Identify which cell holds the provided text, then report its [x, y] central coordinate. 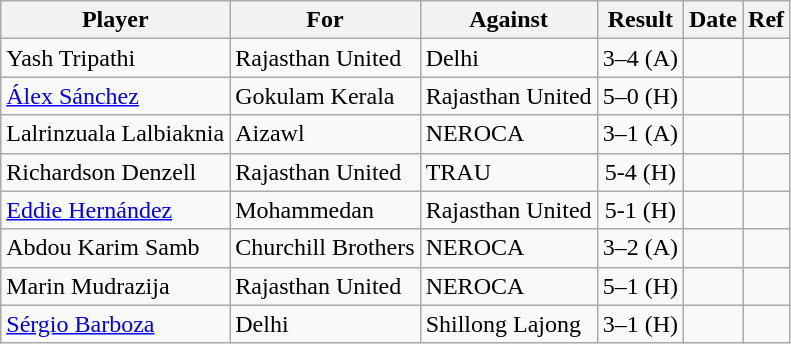
Álex Sánchez [116, 96]
Eddie Hernández [116, 210]
TRAU [508, 172]
Churchill Brothers [325, 248]
For [325, 20]
Aizawl [325, 134]
Date [714, 20]
Yash Tripathi [116, 58]
3–1 (H) [640, 324]
Player [116, 20]
Ref [766, 20]
Sérgio Barboza [116, 324]
Mohammedan [325, 210]
5–1 (H) [640, 286]
Abdou Karim Samb [116, 248]
3–1 (A) [640, 134]
Marin Mudrazija [116, 286]
Against [508, 20]
3–4 (A) [640, 58]
5–0 (H) [640, 96]
3–2 (A) [640, 248]
Shillong Lajong [508, 324]
5-4 (H) [640, 172]
5-1 (H) [640, 210]
Richardson Denzell [116, 172]
Gokulam Kerala [325, 96]
Lalrinzuala Lalbiaknia [116, 134]
Result [640, 20]
